From the cell containing the given text, extract its center point as [X, Y] coordinate. 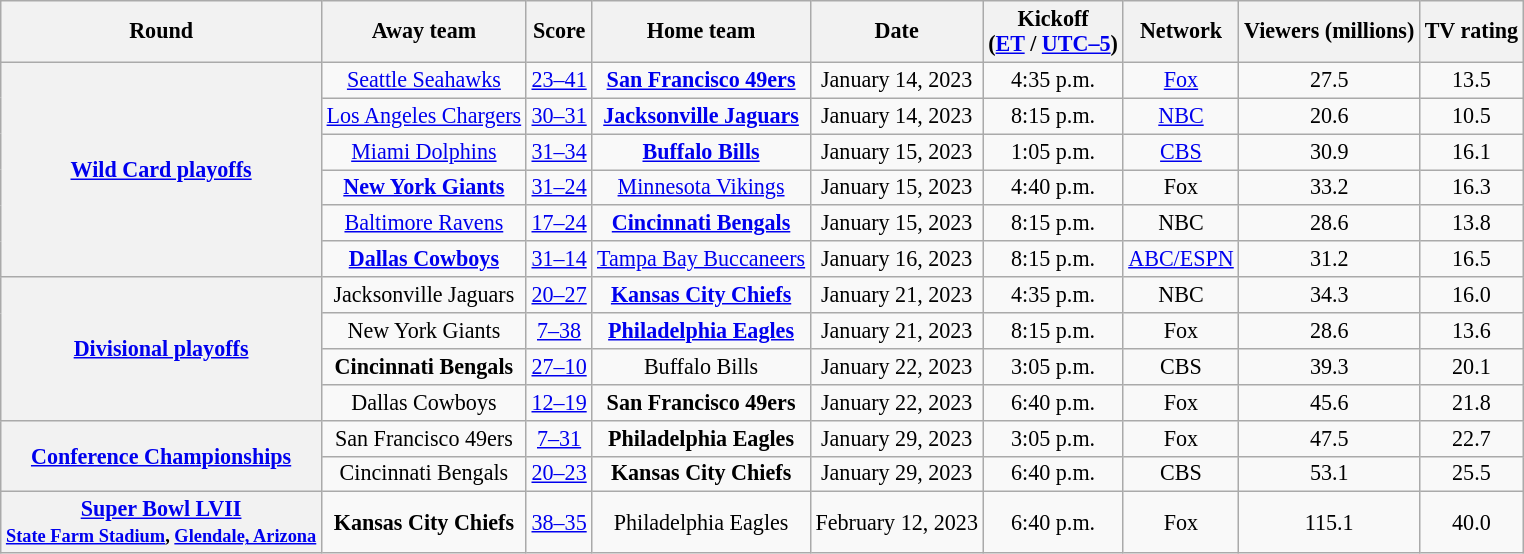
33.2 [1330, 187]
31–34 [559, 151]
Super Bowl LVIIState Farm Stadium, Glendale, Arizona [162, 522]
20.6 [1330, 116]
January 16, 2023 [896, 259]
20–23 [559, 474]
53.1 [1330, 474]
27.5 [1330, 80]
30.9 [1330, 151]
39.3 [1330, 366]
13.6 [1471, 330]
115.1 [1330, 522]
Minnesota Vikings [701, 187]
23–41 [559, 80]
31–14 [559, 259]
TV rating [1471, 30]
16.1 [1471, 151]
February 12, 2023 [896, 522]
38–35 [559, 522]
Kickoff(ET / UTC–5) [1053, 30]
Divisional playoffs [162, 348]
16.0 [1471, 295]
Viewers (millions) [1330, 30]
Los Angeles Chargers [424, 116]
45.6 [1330, 402]
16.5 [1471, 259]
Away team [424, 30]
16.3 [1471, 187]
34.3 [1330, 295]
31–24 [559, 187]
Seattle Seahawks [424, 80]
Score [559, 30]
40.0 [1471, 522]
30–31 [559, 116]
27–10 [559, 366]
Conference Championships [162, 456]
Baltimore Ravens [424, 223]
13.8 [1471, 223]
20–27 [559, 295]
10.5 [1471, 116]
ABC/ESPN [1181, 259]
7–31 [559, 438]
20.1 [1471, 366]
31.2 [1330, 259]
Network [1181, 30]
21.8 [1471, 402]
Home team [701, 30]
12–19 [559, 402]
13.5 [1471, 80]
4:40 p.m. [1053, 187]
17–24 [559, 223]
Wild Card playoffs [162, 170]
22.7 [1471, 438]
Miami Dolphins [424, 151]
Date [896, 30]
Round [162, 30]
1:05 p.m. [1053, 151]
Tampa Bay Buccaneers [701, 259]
47.5 [1330, 438]
25.5 [1471, 474]
7–38 [559, 330]
